Extract the [x, y] coordinate from the center of the cell holding the provided text.  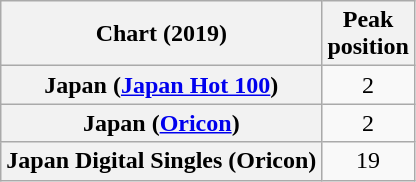
Chart (2019) [162, 34]
Japan (Japan Hot 100) [162, 85]
19 [368, 161]
Japan Digital Singles (Oricon) [162, 161]
Peakposition [368, 34]
Japan (Oricon) [162, 123]
